Extract the (x, y) coordinate from the center of the cell holding the provided text.  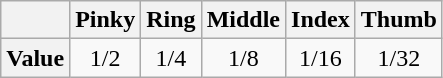
1/32 (398, 58)
Pinky (106, 20)
1/2 (106, 58)
1/8 (243, 58)
1/16 (321, 58)
Ring (171, 20)
Thumb (398, 20)
Value (36, 58)
1/4 (171, 58)
Middle (243, 20)
Index (321, 20)
